Scan for the cell matching the given text and deliver its (X, Y) coordinate at center. 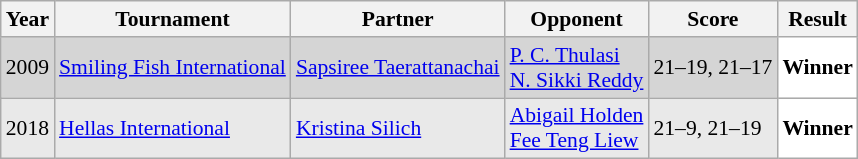
Sapsiree Taerattanachai (398, 68)
21–19, 21–17 (712, 68)
Partner (398, 19)
Abigail Holden Fee Teng Liew (577, 128)
Result (818, 19)
Smiling Fish International (172, 68)
P. C. Thulasi N. Sikki Reddy (577, 68)
Year (28, 19)
Tournament (172, 19)
2018 (28, 128)
Hellas International (172, 128)
2009 (28, 68)
Kristina Silich (398, 128)
Score (712, 19)
Opponent (577, 19)
21–9, 21–19 (712, 128)
